Capture the cell that displays the provided text and extract its (X, Y) central coordinate. 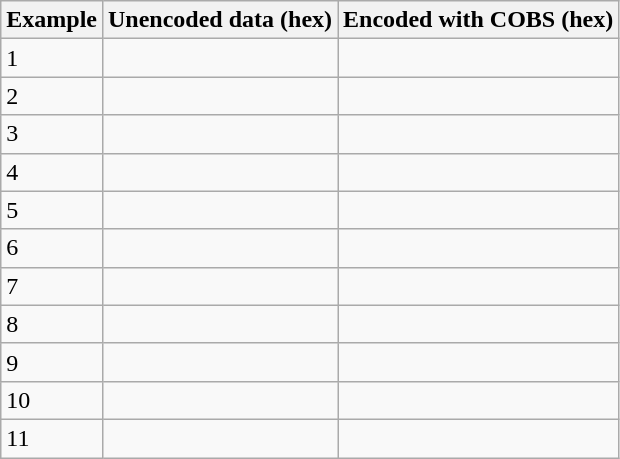
Encoded with COBS (hex) (478, 20)
4 (52, 172)
1 (52, 58)
8 (52, 324)
2 (52, 96)
3 (52, 134)
6 (52, 248)
5 (52, 210)
10 (52, 400)
Example (52, 20)
7 (52, 286)
Unencoded data (hex) (220, 20)
9 (52, 362)
11 (52, 438)
